For the text-containing cell, return its midpoint in [x, y] coordinate format. 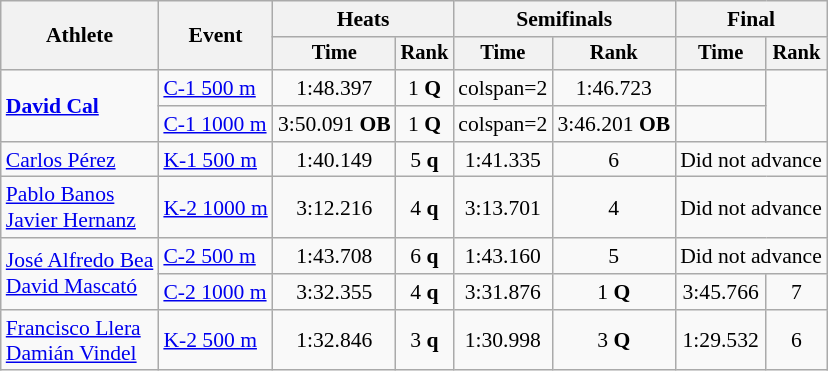
Event [215, 36]
4 [614, 208]
1:40.149 [334, 160]
3:31.876 [502, 292]
3:50.091 OB [334, 124]
José Alfredo BeaDavid Mascató [80, 274]
C-1 500 m [215, 88]
Final [751, 19]
1:32.846 [334, 340]
1:46.723 [614, 88]
Francisco LleraDamián Vindel [80, 340]
1:48.397 [334, 88]
7 [796, 292]
K-1 500 m [215, 160]
6 q [425, 256]
1:29.532 [720, 340]
1:43.708 [334, 256]
Athlete [80, 36]
David Cal [80, 106]
K-2 1000 m [215, 208]
5 q [425, 160]
C-2 1000 m [215, 292]
5 [614, 256]
3:13.701 [502, 208]
3 q [425, 340]
Semifinals [564, 19]
3:32.355 [334, 292]
K-2 500 m [215, 340]
3:45.766 [720, 292]
3:12.216 [334, 208]
Heats [363, 19]
3:46.201 OB [614, 124]
3 Q [614, 340]
C-1 1000 m [215, 124]
Pablo BanosJavier Hernanz [80, 208]
Carlos Pérez [80, 160]
1:30.998 [502, 340]
1:41.335 [502, 160]
C-2 500 m [215, 256]
1:43.160 [502, 256]
